Return the (x, y) coordinate for the center point of the cell that contains the specified text.  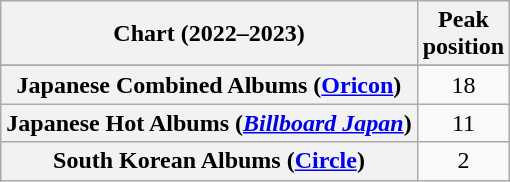
South Korean Albums (Circle) (209, 161)
11 (463, 123)
18 (463, 85)
Peakposition (463, 34)
Japanese Combined Albums (Oricon) (209, 85)
Japanese Hot Albums (Billboard Japan) (209, 123)
Chart (2022–2023) (209, 34)
2 (463, 161)
